Provide the (X, Y) coordinate of the cell's center where the given text is located.  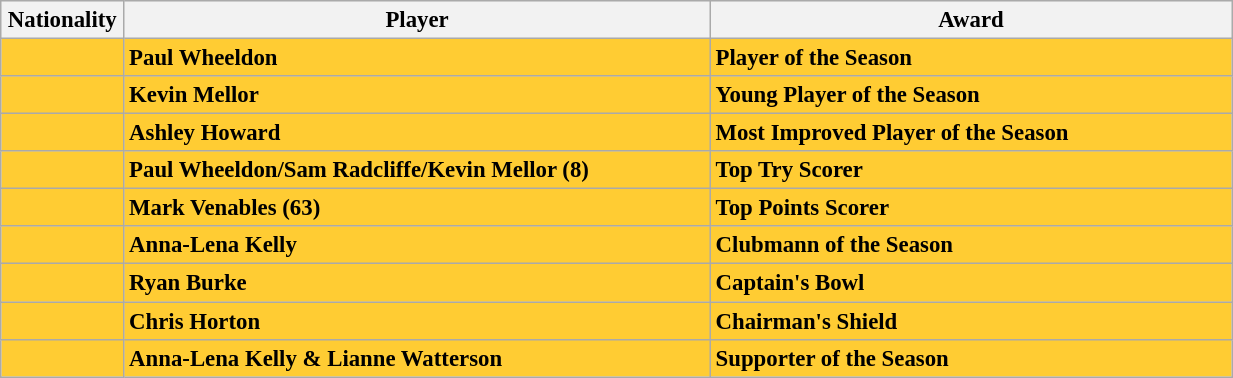
Player (417, 20)
Chris Horton (417, 321)
Paul Wheeldon/Sam Radcliffe/Kevin Mellor (8) (417, 170)
Supporter of the Season (970, 358)
Top Try Scorer (970, 170)
Chairman's Shield (970, 321)
Award (970, 20)
Nationality (62, 20)
Ashley Howard (417, 133)
Anna-Lena Kelly & Lianne Watterson (417, 358)
Top Points Scorer (970, 208)
Kevin Mellor (417, 95)
Paul Wheeldon (417, 58)
Player of the Season (970, 58)
Mark Venables (63) (417, 208)
Anna-Lena Kelly (417, 245)
Young Player of the Season (970, 95)
Ryan Burke (417, 283)
Clubmann of the Season (970, 245)
Captain's Bowl (970, 283)
Most Improved Player of the Season (970, 133)
